Scan for the cell matching the given text and deliver its (X, Y) coordinate at center. 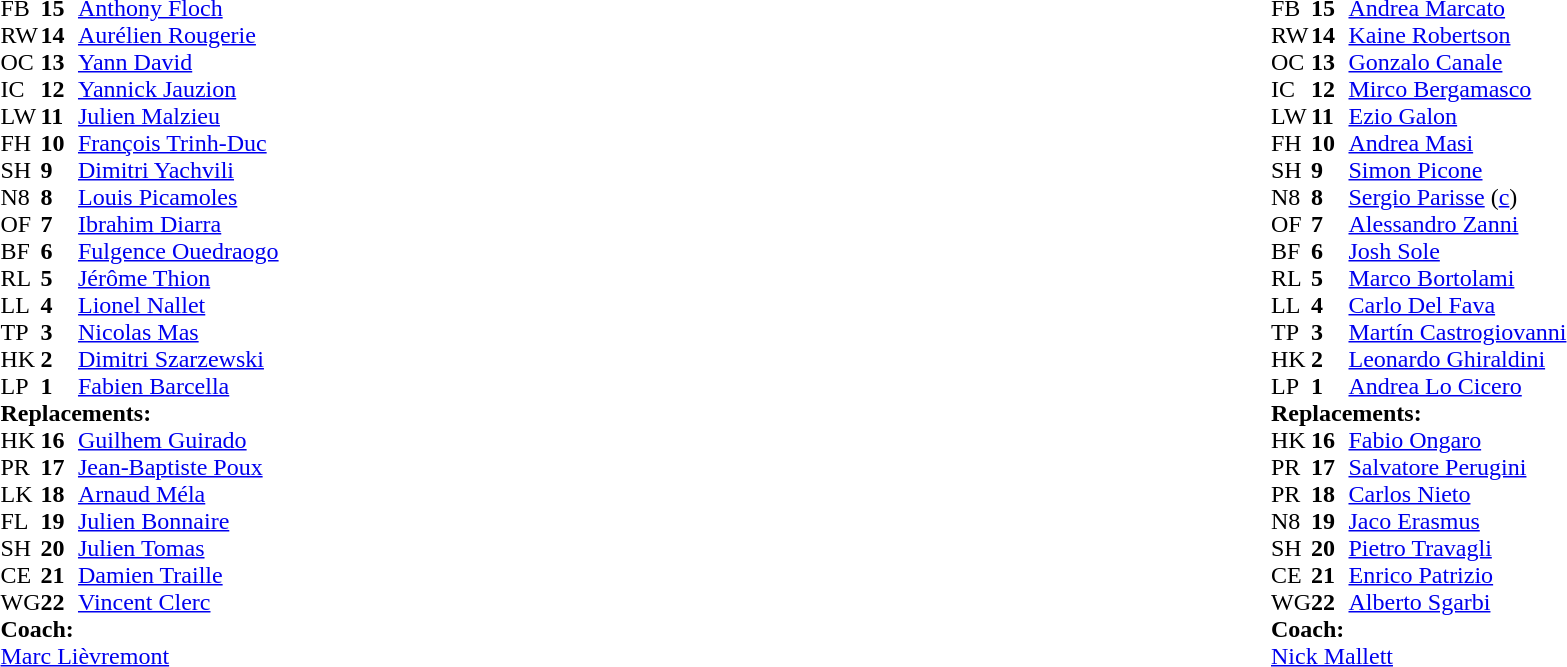
Jean-Baptiste Poux (178, 468)
Andrea Masi (1457, 144)
FL (20, 522)
Fulgence Ouedraogo (178, 252)
Lionel Nallet (178, 306)
Jérôme Thion (178, 278)
Martín Castrogiovanni (1457, 332)
Kaine Robertson (1457, 36)
Salvatore Perugini (1457, 468)
Aurélien Rougerie (178, 36)
Alberto Sgarbi (1457, 602)
Alessandro Zanni (1457, 224)
Mirco Bergamasco (1457, 90)
Yann David (178, 62)
Marco Bortolami (1457, 278)
LK (20, 494)
Vincent Clerc (178, 602)
Ibrahim Diarra (178, 224)
Pietro Travagli (1457, 548)
Enrico Patrizio (1457, 576)
François Trinh-Duc (178, 144)
Yannick Jauzion (178, 90)
Carlos Nieto (1457, 494)
Guilhem Guirado (178, 440)
Fabien Barcella (178, 386)
Leonardo Ghiraldini (1457, 360)
Arnaud Méla (178, 494)
Gonzalo Canale (1457, 62)
Ezio Galon (1457, 116)
Sergio Parisse (c) (1457, 198)
Josh Sole (1457, 252)
Andrea Lo Cicero (1457, 386)
Fabio Ongaro (1457, 440)
Louis Picamoles (178, 198)
Nicolas Mas (178, 332)
Damien Traille (178, 576)
Dimitri Yachvili (178, 170)
Dimitri Szarzewski (178, 360)
Simon Picone (1457, 170)
Julien Tomas (178, 548)
Julien Bonnaire (178, 522)
Jaco Erasmus (1457, 522)
Carlo Del Fava (1457, 306)
Julien Malzieu (178, 116)
